Locate the cell with the specified text and output its (x, y) center coordinate. 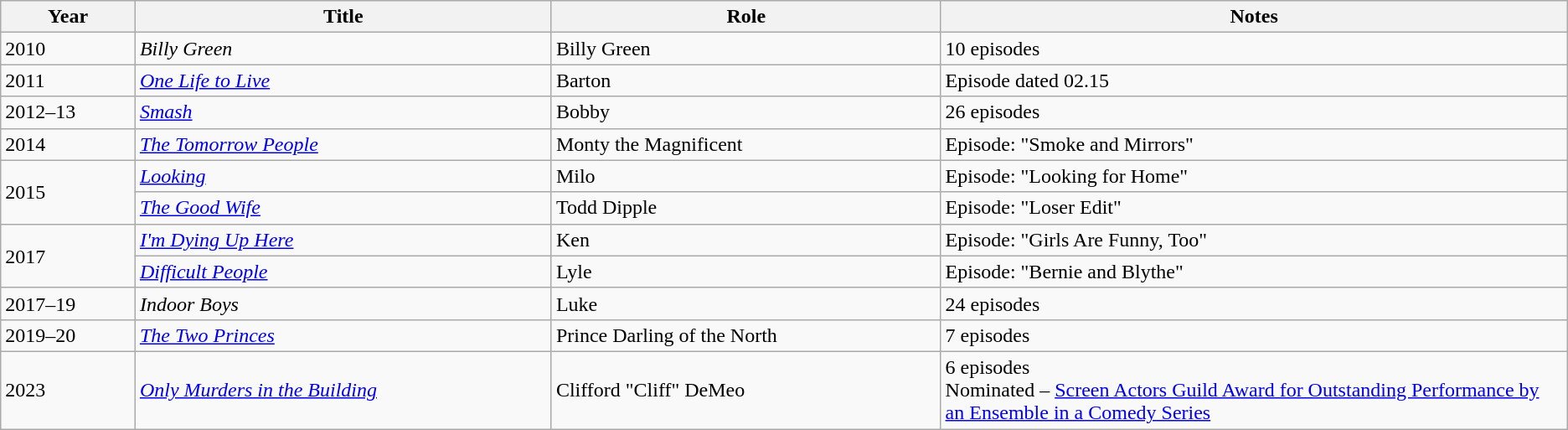
Difficult People (343, 272)
Only Murders in the Building (343, 390)
2011 (69, 80)
One Life to Live (343, 80)
24 episodes (1254, 303)
Episode dated 02.15 (1254, 80)
The Tomorrow People (343, 144)
2017–19 (69, 303)
2010 (69, 49)
Notes (1254, 17)
7 episodes (1254, 335)
Prince Darling of the North (745, 335)
Title (343, 17)
Ken (745, 240)
2015 (69, 192)
Smash (343, 112)
Episode: "Looking for Home" (1254, 176)
2017 (69, 256)
The Two Princes (343, 335)
2023 (69, 390)
6 episodesNominated – Screen Actors Guild Award for Outstanding Performance by an Ensemble in a Comedy Series (1254, 390)
Episode: "Loser Edit" (1254, 208)
Indoor Boys (343, 303)
Episode: "Bernie and Blythe" (1254, 272)
I'm Dying Up Here (343, 240)
2014 (69, 144)
Luke (745, 303)
Barton (745, 80)
26 episodes (1254, 112)
Clifford "Cliff" DeMeo (745, 390)
2019–20 (69, 335)
Episode: "Girls Are Funny, Too" (1254, 240)
2012–13 (69, 112)
Bobby (745, 112)
Todd Dipple (745, 208)
The Good Wife (343, 208)
Monty the Magnificent (745, 144)
Year (69, 17)
Lyle (745, 272)
10 episodes (1254, 49)
Looking (343, 176)
Milo (745, 176)
Role (745, 17)
Episode: "Smoke and Mirrors" (1254, 144)
